Locate the cell with the specified text and output its [x, y] center coordinate. 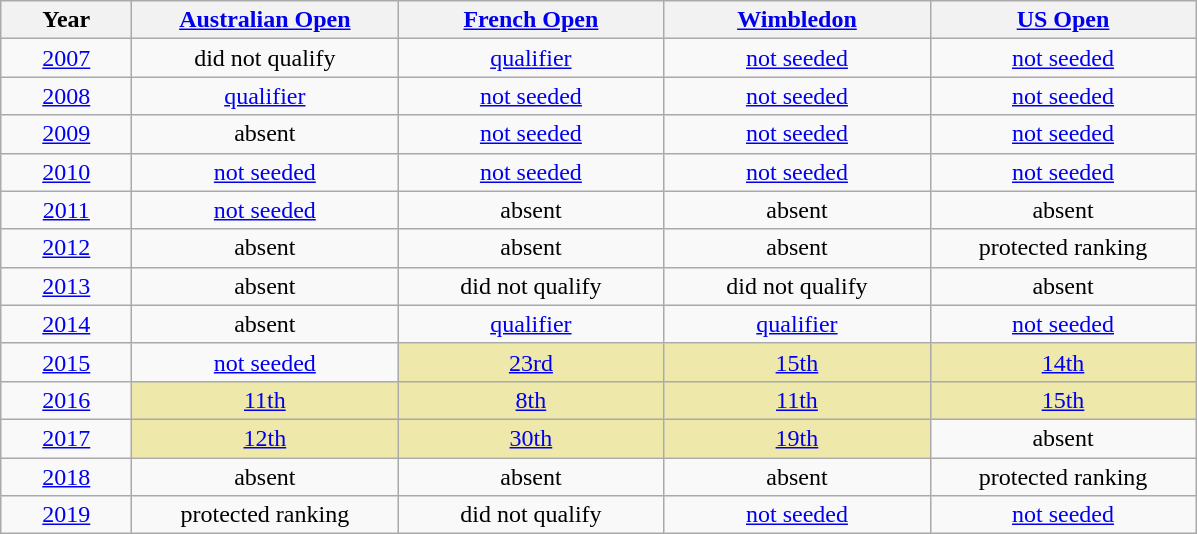
2013 [66, 286]
2014 [66, 324]
Australian Open [265, 20]
2010 [66, 172]
23rd [531, 362]
US Open [1063, 20]
2018 [66, 477]
Wimbledon [797, 20]
French Open [531, 20]
2016 [66, 400]
2015 [66, 362]
2019 [66, 515]
8th [531, 400]
2011 [66, 210]
12th [265, 438]
30th [531, 438]
2012 [66, 248]
2017 [66, 438]
2007 [66, 58]
14th [1063, 362]
Year [66, 20]
2009 [66, 134]
2008 [66, 96]
19th [797, 438]
